Find where the given text appears and provide that cell's center as (x, y) coordinate. 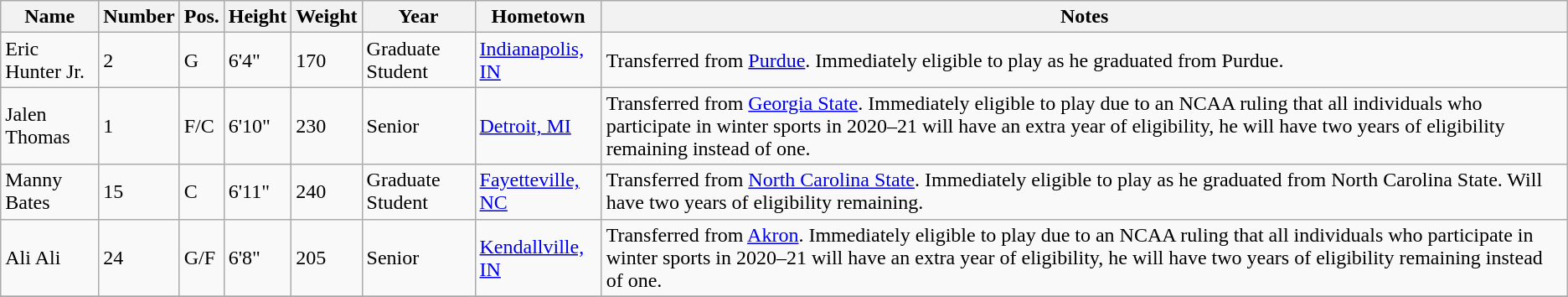
Ali Ali (50, 258)
Indianapolis, IN (538, 60)
15 (139, 191)
Pos. (201, 17)
Year (419, 17)
205 (327, 258)
6'4" (257, 60)
Height (257, 17)
Fayetteville, NC (538, 191)
F/C (201, 126)
2 (139, 60)
Transferred from Purdue. Immediately eligible to play as he graduated from Purdue. (1084, 60)
6'10" (257, 126)
Detroit, MI (538, 126)
Name (50, 17)
Jalen Thomas (50, 126)
Manny Bates (50, 191)
Eric Hunter Jr. (50, 60)
Weight (327, 17)
Notes (1084, 17)
Number (139, 17)
G/F (201, 258)
230 (327, 126)
6'8" (257, 258)
1 (139, 126)
G (201, 60)
240 (327, 191)
6'11" (257, 191)
24 (139, 258)
Hometown (538, 17)
Kendallville, IN (538, 258)
170 (327, 60)
C (201, 191)
